Return the [X, Y] coordinate for the center point of the cell that contains the specified text.  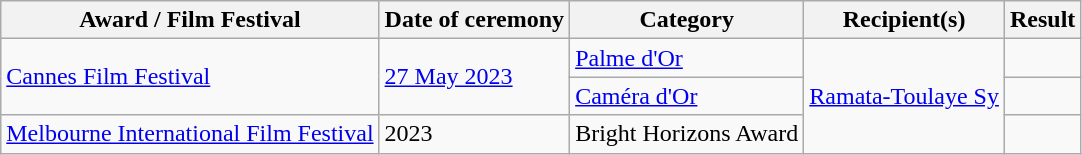
Caméra d'Or [687, 96]
Palme d'Or [687, 58]
Bright Horizons Award [687, 134]
Recipient(s) [904, 20]
Date of ceremony [474, 20]
Melbourne International Film Festival [190, 134]
Category [687, 20]
2023 [474, 134]
Ramata-Toulaye Sy [904, 96]
Result [1042, 20]
Cannes Film Festival [190, 77]
Award / Film Festival [190, 20]
27 May 2023 [474, 77]
